Capture the cell that displays the provided text and extract its (X, Y) central coordinate. 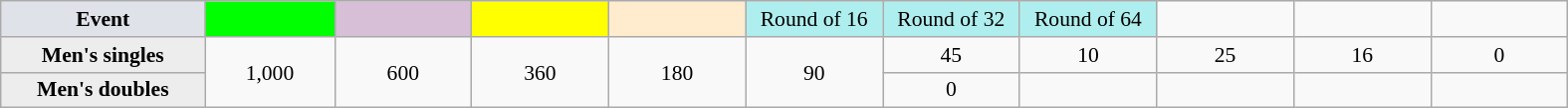
Men's doubles (104, 90)
Round of 64 (1088, 19)
Men's singles (104, 55)
360 (541, 72)
90 (814, 72)
180 (677, 72)
1,000 (270, 72)
45 (951, 55)
Round of 32 (951, 19)
Round of 16 (814, 19)
Event (104, 19)
25 (1226, 55)
600 (403, 72)
16 (1362, 55)
10 (1088, 55)
